Pinpoint the cell where the given text exists, returning its [X, Y] midpoint coordinate. 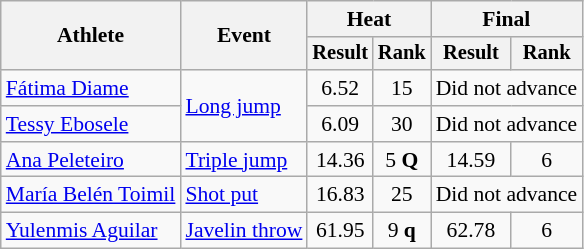
Triple jump [244, 160]
14.59 [472, 160]
Heat [368, 19]
61.95 [340, 231]
14.36 [340, 160]
25 [402, 195]
Event [244, 36]
30 [402, 124]
Ana Peleteiro [91, 160]
62.78 [472, 231]
María Belén Toimil [91, 195]
Javelin throw [244, 231]
Shot put [244, 195]
Athlete [91, 36]
9 q [402, 231]
6.52 [340, 88]
6.09 [340, 124]
Final [507, 19]
Long jump [244, 106]
Tessy Ebosele [91, 124]
Fátima Diame [91, 88]
16.83 [340, 195]
Yulenmis Aguilar [91, 231]
15 [402, 88]
5 Q [402, 160]
